Identify which cell holds the provided text, then report its (X, Y) central coordinate. 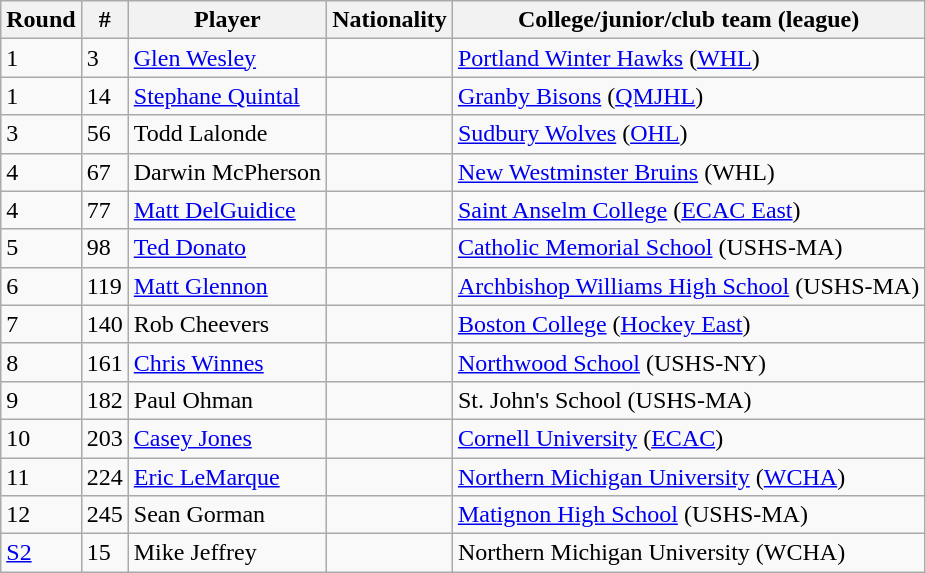
Eric LeMarque (227, 477)
Round (41, 20)
Matt DelGuidice (227, 210)
119 (104, 286)
Todd Lalonde (227, 134)
8 (41, 362)
Catholic Memorial School (USHS-MA) (688, 248)
Matignon High School (USHS-MA) (688, 515)
Boston College (Hockey East) (688, 324)
203 (104, 438)
Matt Glennon (227, 286)
Saint Anselm College (ECAC East) (688, 210)
9 (41, 400)
7 (41, 324)
67 (104, 172)
10 (41, 438)
11 (41, 477)
# (104, 20)
St. John's School (USHS-MA) (688, 400)
Archbishop Williams High School (USHS-MA) (688, 286)
Darwin McPherson (227, 172)
Rob Cheevers (227, 324)
182 (104, 400)
Casey Jones (227, 438)
161 (104, 362)
224 (104, 477)
245 (104, 515)
Portland Winter Hawks (WHL) (688, 58)
Ted Donato (227, 248)
Cornell University (ECAC) (688, 438)
Northwood School (USHS-NY) (688, 362)
56 (104, 134)
Paul Ohman (227, 400)
Chris Winnes (227, 362)
77 (104, 210)
College/junior/club team (league) (688, 20)
S2 (41, 553)
Granby Bisons (QMJHL) (688, 96)
Player (227, 20)
12 (41, 515)
Nationality (390, 20)
14 (104, 96)
15 (104, 553)
New Westminster Bruins (WHL) (688, 172)
Mike Jeffrey (227, 553)
Sudbury Wolves (OHL) (688, 134)
98 (104, 248)
5 (41, 248)
6 (41, 286)
Stephane Quintal (227, 96)
Glen Wesley (227, 58)
140 (104, 324)
Sean Gorman (227, 515)
